Capture the cell that displays the provided text and extract its (x, y) central coordinate. 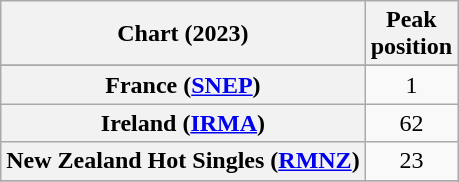
Peakposition (411, 34)
New Zealand Hot Singles (RMNZ) (183, 161)
France (SNEP) (183, 85)
Ireland (IRMA) (183, 123)
62 (411, 123)
23 (411, 161)
Chart (2023) (183, 34)
1 (411, 85)
